Return [x, y] of the center of cell containing provided text 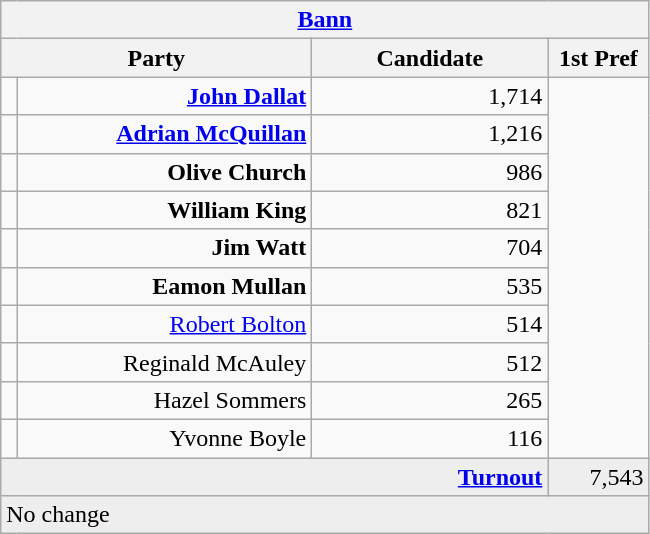
Hazel Sommers [164, 400]
986 [430, 172]
1,714 [430, 96]
1,216 [430, 134]
Party [156, 58]
Robert Bolton [164, 324]
No change [325, 515]
Reginald McAuley [164, 362]
John Dallat [164, 96]
116 [430, 438]
821 [430, 210]
Adrian McQuillan [164, 134]
514 [430, 324]
512 [430, 362]
Candidate [430, 58]
Jim Watt [164, 248]
Bann [325, 20]
Olive Church [164, 172]
7,543 [598, 477]
704 [430, 248]
William King [164, 210]
535 [430, 286]
Eamon Mullan [164, 286]
265 [430, 400]
Turnout [274, 477]
1st Pref [598, 58]
Yvonne Boyle [164, 438]
